Detect which cell encompasses the target text, then output its (X, Y) center coordinate. 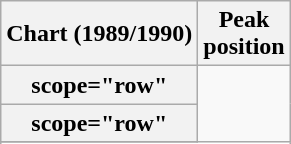
Peakposition (244, 34)
Chart (1989/1990) (100, 34)
